Find where the given text appears and provide that cell's center as (X, Y) coordinate. 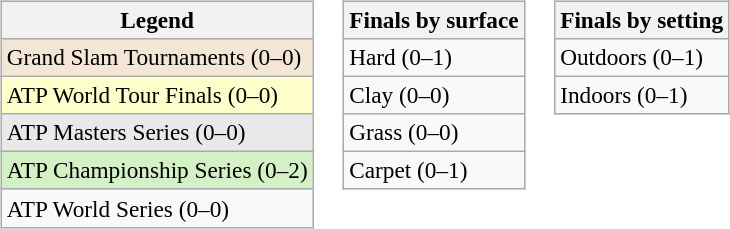
Outdoors (0–1) (642, 57)
ATP World Tour Finals (0–0) (157, 95)
ATP Championship Series (0–2) (157, 171)
Grand Slam Tournaments (0–0) (157, 57)
ATP World Series (0–0) (157, 208)
Clay (0–0) (434, 95)
Indoors (0–1) (642, 95)
Finals by surface (434, 20)
Grass (0–0) (434, 133)
Carpet (0–1) (434, 171)
ATP Masters Series (0–0) (157, 133)
Finals by setting (642, 20)
Hard (0–1) (434, 57)
Legend (157, 20)
